For the text-containing cell, return its midpoint in [X, Y] coordinate format. 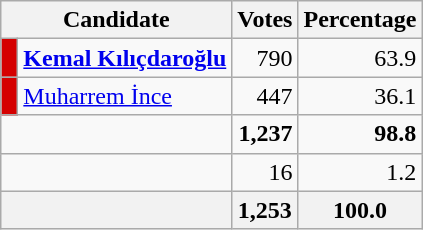
Muharrem İnce [125, 96]
Candidate [116, 20]
1,237 [265, 134]
16 [265, 172]
36.1 [360, 96]
Percentage [360, 20]
98.8 [360, 134]
790 [265, 58]
Votes [265, 20]
447 [265, 96]
100.0 [360, 210]
63.9 [360, 58]
1,253 [265, 210]
Kemal Kılıçdaroğlu [125, 58]
1.2 [360, 172]
